Detect which cell encompasses the target text, then output its (x, y) center coordinate. 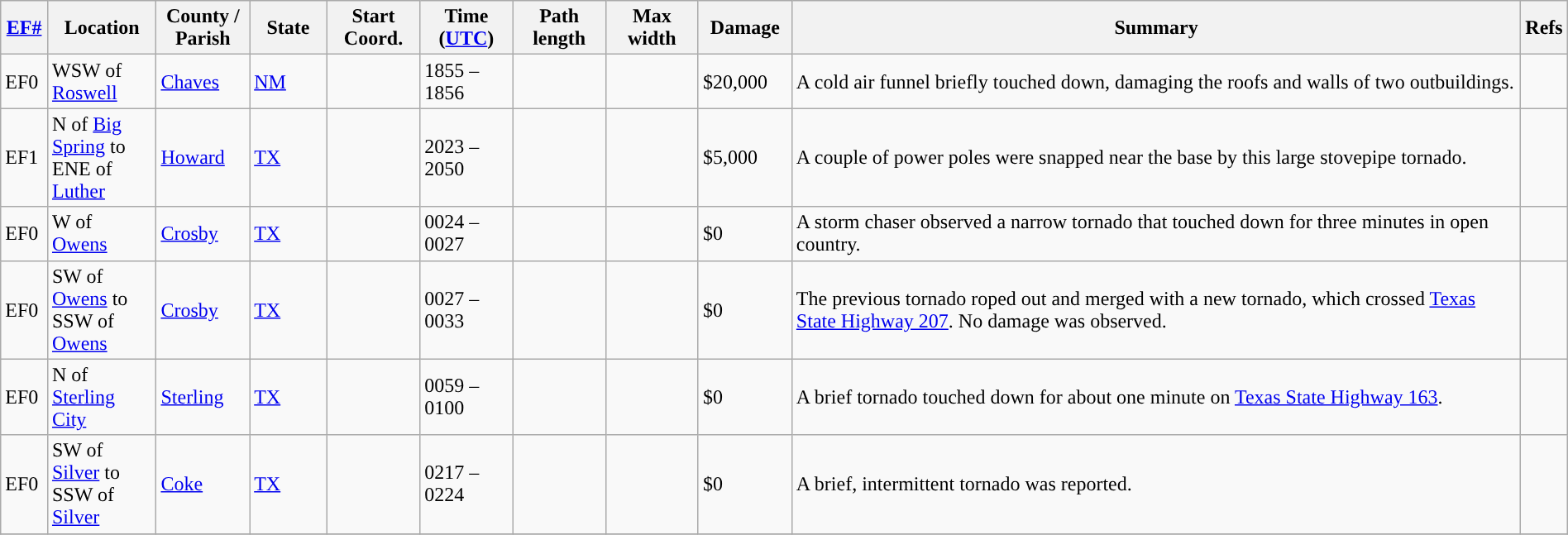
Start Coord. (373, 28)
EF# (25, 28)
Path length (559, 28)
0217 – 0224 (466, 485)
$20,000 (744, 81)
W of Owens (101, 233)
$5,000 (744, 157)
Max width (652, 28)
A storm chaser observed a narrow tornado that touched down for three minutes in open country. (1156, 233)
0027 – 0033 (466, 309)
Sterling (203, 397)
EF1 (25, 157)
0024 – 0027 (466, 233)
2023 – 2050 (466, 157)
A brief, intermittent tornado was reported. (1156, 485)
1855 – 1856 (466, 81)
The previous tornado roped out and merged with a new tornado, which crossed Texas State Highway 207. No damage was observed. (1156, 309)
SW of Silver to SSW of Silver (101, 485)
A cold air funnel briefly touched down, damaging the roofs and walls of two outbuildings. (1156, 81)
Summary (1156, 28)
Damage (744, 28)
State (289, 28)
County / Parish (203, 28)
Time (UTC) (466, 28)
N of Sterling City (101, 397)
0059 – 0100 (466, 397)
Coke (203, 485)
Refs (1544, 28)
NM (289, 81)
SW of Owens to SSW of Owens (101, 309)
A brief tornado touched down for about one minute on Texas State Highway 163. (1156, 397)
N of Big Spring to ENE of Luther (101, 157)
Location (101, 28)
WSW of Roswell (101, 81)
Howard (203, 157)
Chaves (203, 81)
A couple of power poles were snapped near the base by this large stovepipe tornado. (1156, 157)
